Locate the cell with the specified text and output its (x, y) center coordinate. 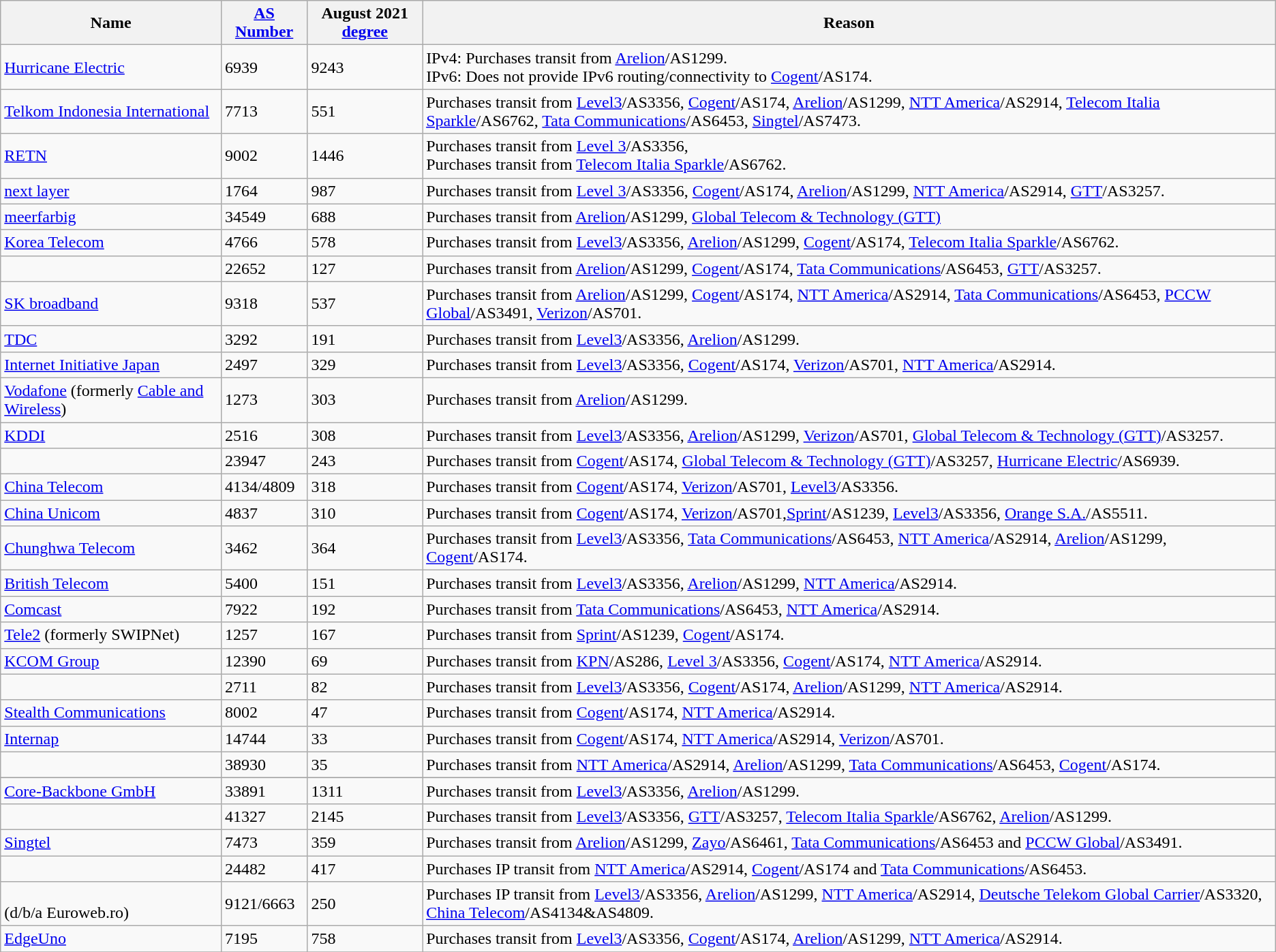
(d/b/a Euroweb.ro) (111, 904)
2516 (264, 435)
Purchases transit from Arelion/AS1299, Cogent/AS174, NTT America/AS2914, Tata Communications/AS6453, PCCW Global/AS3491, Verizon/AS701. (849, 304)
Vodafone (formerly Cable and Wireless) (111, 399)
551 (365, 112)
Purchases transit from NTT America/AS2914, Arelion/AS1299, Tata Communications/AS6453, Cogent/AS174. (849, 765)
308 (365, 435)
7713 (264, 112)
3462 (264, 548)
12390 (264, 661)
318 (365, 487)
Purchases transit from Sprint/AS1239, Cogent/AS174. (849, 635)
Korea Telecom (111, 243)
9243 (365, 67)
4837 (264, 513)
Hurricane Electric (111, 67)
23947 (264, 461)
8002 (264, 713)
9002 (264, 155)
2497 (264, 365)
China Unicom (111, 513)
2145 (365, 816)
Internet Initiative Japan (111, 365)
14744 (264, 739)
1446 (365, 155)
537 (365, 304)
5400 (264, 583)
EdgeUno (111, 939)
Singtel (111, 842)
Telkom Indonesia International (111, 112)
Internap (111, 739)
TDC (111, 339)
Purchases transit from Level3/AS3356, Arelion/AS1299, Cogent/AS174, Telecom Italia Sparkle/AS6762. (849, 243)
KCOM Group (111, 661)
578 (365, 243)
Purchases transit from Level3/AS3356, Tata Communications/AS6453, NTT America/AS2914, Arelion/AS1299, Cogent/AS174. (849, 548)
22652 (264, 268)
Purchases IP transit from Level3/AS3356, Arelion/AS1299, NTT America/AS2914, Deutsche Telekom Global Carrier/AS3320, China Telecom/AS4134&AS4809. (849, 904)
191 (365, 339)
303 (365, 399)
KDDI (111, 435)
243 (365, 461)
RETN (111, 155)
7195 (264, 939)
33891 (264, 790)
SK broadband (111, 304)
Core-Backbone GmbH (111, 790)
364 (365, 548)
August 2021 degree (365, 23)
Purchases transit from Arelion/AS1299, Cogent/AS174, Tata Communications/AS6453, GTT/AS3257. (849, 268)
127 (365, 268)
7473 (264, 842)
41327 (264, 816)
Comcast (111, 609)
688 (365, 217)
Tele2 (formerly SWIPNet) (111, 635)
Purchases transit from Cogent/AS174, Global Telecom & Technology (GTT)/AS3257, Hurricane Electric/AS6939. (849, 461)
33 (365, 739)
Stealth Communications (111, 713)
417 (365, 869)
Purchases transit from Arelion/AS1299, Zayo/AS6461, Tata Communications/AS6453 and PCCW Global/AS3491. (849, 842)
69 (365, 661)
China Telecom (111, 487)
Purchases transit from Level3/AS3356, Cogent/AS174, Verizon/AS701, NTT America/AS2914. (849, 365)
6939 (264, 67)
Purchases transit from Arelion/AS1299, Global Telecom & Technology (GTT) (849, 217)
34549 (264, 217)
1273 (264, 399)
4766 (264, 243)
329 (365, 365)
4134/4809 (264, 487)
192 (365, 609)
Purchases transit from Cogent/AS174, NTT America/AS2914. (849, 713)
24482 (264, 869)
7922 (264, 609)
Purchases transit from Level 3/AS3356,Purchases transit from Telecom Italia Sparkle/AS6762. (849, 155)
35 (365, 765)
9121/6663 (264, 904)
Purchases transit from Level3/AS3356, Arelion/AS1299, NTT America/AS2914. (849, 583)
Purchases transit from Tata Communications/AS6453, NTT America/AS2914. (849, 609)
82 (365, 687)
Name (111, 23)
2711 (264, 687)
9318 (264, 304)
Purchases transit from Level3/AS3356, GTT/AS3257, Telecom Italia Sparkle/AS6762, Arelion/AS1299. (849, 816)
310 (365, 513)
38930 (264, 765)
250 (365, 904)
Purchases transit from KPN/AS286, Level 3/AS3356, Cogent/AS174, NTT America/AS2914. (849, 661)
Purchases transit from Arelion/AS1299. (849, 399)
151 (365, 583)
Chunghwa Telecom (111, 548)
Purchases IP transit from NTT America/AS2914, Cogent/AS174 and Tata Communications/AS6453. (849, 869)
1257 (264, 635)
AS Number (264, 23)
167 (365, 635)
359 (365, 842)
Purchases transit from Cogent/AS174, Verizon/AS701,Sprint/AS1239, Level3/AS3356, Orange S.A./AS5511. (849, 513)
meerfarbig (111, 217)
next layer (111, 191)
IPv4: Purchases transit from Arelion/AS1299.IPv6: Does not provide IPv6 routing/connectivity to Cogent/AS174. (849, 67)
1764 (264, 191)
Purchases transit from Level3/AS3356, Arelion/AS1299, Verizon/AS701, Global Telecom & Technology (GTT)/AS3257. (849, 435)
47 (365, 713)
987 (365, 191)
758 (365, 939)
British Telecom (111, 583)
Purchases transit from Cogent/AS174, Verizon/AS701, Level3/AS3356. (849, 487)
Purchases transit from Level 3/AS3356, Cogent/AS174, Arelion/AS1299, NTT America/AS2914, GTT/AS3257. (849, 191)
Purchases transit from Cogent/AS174, NTT America/AS2914, Verizon/AS701. (849, 739)
1311 (365, 790)
3292 (264, 339)
Reason (849, 23)
